Pinpoint the cell where the given text exists, returning its (X, Y) midpoint coordinate. 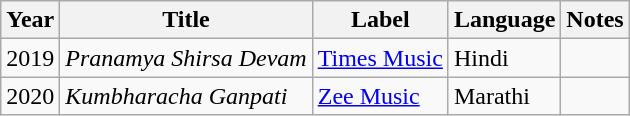
Kumbharacha Ganpati (186, 96)
Year (30, 20)
Zee Music (380, 96)
Pranamya Shirsa Devam (186, 58)
Marathi (504, 96)
Notes (595, 20)
Label (380, 20)
2019 (30, 58)
Title (186, 20)
Times Music (380, 58)
Language (504, 20)
Hindi (504, 58)
2020 (30, 96)
